Scan for the cell matching the given text and deliver its [x, y] coordinate at center. 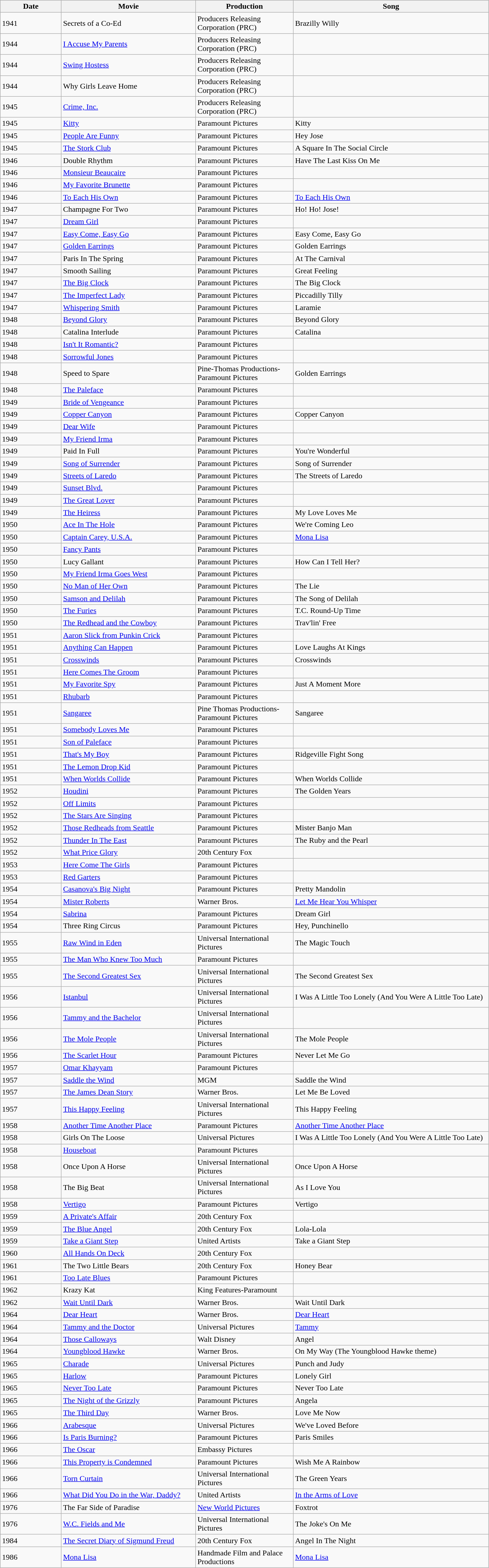
1986 [31, 1557]
Arabesque [128, 1425]
The Lie [391, 586]
Tammy and the Bachelor [128, 1018]
A Square In The Social Circle [391, 148]
Hey Jose [391, 136]
Movie [128, 6]
Paid In Full [128, 451]
The Two Little Bears [128, 1266]
All Hands On Deck [128, 1253]
Off Limits [128, 803]
New World Pictures [244, 1507]
MGM [244, 1080]
The Lemon Drop Kid [128, 766]
Sorrowful Jones [128, 356]
1960 [31, 1253]
Handmade Film and Palace Productions [244, 1557]
Embassy Pictures [244, 1449]
Foxtrot [391, 1507]
Is Paris Burning? [128, 1437]
Sunset Blvd. [128, 488]
The Scarlet Hour [128, 1056]
Swing Hostess [128, 65]
The Furies [128, 611]
Ace In The Hole [128, 525]
Champagne For Two [128, 209]
What Did You Do in the War, Daddy? [128, 1495]
Casanova's Big Night [128, 889]
Why Girls Leave Home [128, 86]
That's My Boy [128, 754]
The Stork Club [128, 148]
The Song of Delilah [391, 599]
Tammy and the Doctor [128, 1327]
The Green Years [391, 1479]
Crime, Inc. [128, 107]
Angel In The Night [391, 1541]
Youngblood Hawke [128, 1351]
The Magic Touch [391, 942]
As I Love You [391, 1187]
People Are Funny [128, 136]
Houdini [128, 791]
Production [244, 6]
Sabrina [128, 914]
Too Late Blues [128, 1278]
The Blue Angel [128, 1229]
Great Feeling [391, 271]
Trav'lin' Free [391, 623]
Harlow [128, 1376]
We're Coming Leo [391, 525]
The Oscar [128, 1449]
My Friend Irma [128, 439]
T.C. Round-Up Time [391, 611]
Monsieur Beaucaire [128, 172]
The Far Side of Paradise [128, 1507]
Houseboat [128, 1150]
My Favorite Spy [128, 684]
My Friend Irma Goes West [128, 574]
Honey Bear [391, 1266]
How Can I Tell Her? [391, 561]
Hey, Punchinello [391, 926]
Streets of Laredo [128, 476]
Punch and Judy [391, 1364]
Angela [391, 1400]
We've Loved Before [391, 1425]
Double Rhythm [128, 160]
Samson and Delilah [128, 599]
Here Come The Girls [128, 865]
Lola-Lola [391, 1229]
Secrets of a Co-Ed [128, 23]
Catalina [391, 332]
The Ruby and the Pearl [391, 840]
My Favorite Brunette [128, 185]
The Streets of Laredo [391, 476]
Pine Thomas Productions-Paramount Pictures [244, 713]
Isn't It Romantic? [128, 344]
The Third Day [128, 1413]
Krazy Kat [128, 1290]
No Man of Her Own [128, 586]
The Night of the Grizzly [128, 1400]
Wish Me A Rainbow [391, 1462]
Those Calloways [128, 1339]
Omar Khayyam [128, 1068]
The Stars Are Singing [128, 816]
My Love Loves Me [391, 512]
Catalina Interlude [128, 332]
Never Let Me Go [391, 1056]
In the Arms of Love [391, 1495]
Walt Disney [244, 1339]
The Joke's On Me [391, 1524]
Raw Wind in Eden [128, 942]
Three Ring Circus [128, 926]
Torn Curtain [128, 1479]
King Features-Paramount [244, 1290]
Smooth Sailing [128, 271]
Anything Can Happen [128, 648]
Love Laughs At Kings [391, 648]
A Private's Affair [128, 1216]
Charade [128, 1364]
Ridgeville Fight Song [391, 754]
Paris In The Spring [128, 258]
1984 [31, 1541]
Speed to Spare [128, 373]
Let Me Hear You Whisper [391, 901]
Bride of Vengeance [128, 402]
Thunder In The East [128, 840]
Lonely Girl [391, 1376]
The Great Lover [128, 500]
Istanbul [128, 997]
The Big Beat [128, 1187]
Just A Moment More [391, 684]
1941 [31, 23]
Paris Smiles [391, 1437]
Song [391, 6]
Whispering Smith [128, 307]
Captain Carey, U.S.A. [128, 537]
Ho! Ho! Jose! [391, 209]
At The Carnival [391, 258]
Piccadilly Tilly [391, 295]
The Secret Diary of Sigmund Freud [128, 1541]
What Price Glory [128, 852]
The Redhead and the Cowboy [128, 623]
Let Me Be Loved [391, 1092]
Girls On The Loose [128, 1138]
Rhubarb [128, 696]
On My Way (The Youngblood Hawke theme) [391, 1351]
The Man Who Knew Too Much [128, 959]
The Imperfect Lady [128, 295]
Brazilly Willy [391, 23]
W.C. Fields and Me [128, 1524]
Mister Roberts [128, 901]
You're Wonderful [391, 451]
Have The Last Kiss On Me [391, 160]
Aaron Slick from Punkin Crick [128, 635]
Red Garters [128, 877]
The Paleface [128, 390]
Pretty Mandolin [391, 889]
Tammy [391, 1327]
Dear Wife [128, 427]
The Golden Years [391, 791]
Laramie [391, 307]
Here Comes The Groom [128, 672]
Love Me Now [391, 1413]
Those Redheads from Seattle [128, 828]
The James Dean Story [128, 1092]
Lucy Gallant [128, 561]
Mister Banjo Man [391, 828]
Somebody Loves Me [128, 730]
Pine-Thomas Productions-Paramount Pictures [244, 373]
Fancy Pants [128, 549]
Angel [391, 1339]
Son of Paleface [128, 742]
Date [31, 6]
The Heiress [128, 512]
I Accuse My Parents [128, 44]
This Property is Condemned [128, 1462]
